Capture the cell that displays the provided text and extract its (X, Y) central coordinate. 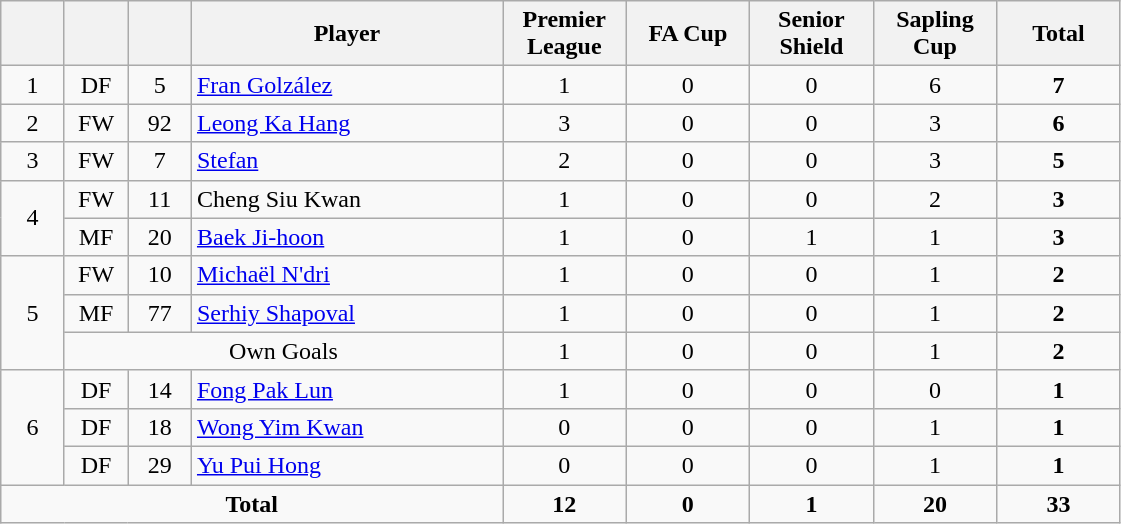
Premier League (564, 34)
Fran Golzález (346, 85)
14 (160, 389)
Yu Pui Hong (346, 465)
Baek Ji-hoon (346, 237)
10 (160, 275)
11 (160, 199)
Fong Pak Lun (346, 389)
Michaël N'dri (346, 275)
18 (160, 427)
Serhiy Shapoval (346, 313)
Wong Yim Kwan (346, 427)
29 (160, 465)
77 (160, 313)
92 (160, 123)
FA Cup (688, 34)
33 (1059, 503)
4 (33, 218)
Leong Ka Hang (346, 123)
Senior Shield (812, 34)
Own Goals (283, 351)
Cheng Siu Kwan (346, 199)
12 (564, 503)
Stefan (346, 161)
Sapling Cup (935, 34)
Player (346, 34)
